Output the (X, Y) coordinate of the center of the cell containing the given text.  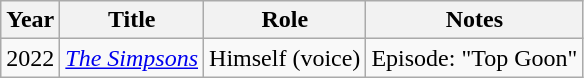
Himself (voice) (285, 58)
Episode: "Top Goon" (474, 58)
Year (30, 20)
Notes (474, 20)
Role (285, 20)
2022 (30, 58)
Title (132, 20)
The Simpsons (132, 58)
